Search for the cell housing the specified text and yield its (X, Y) center coordinate. 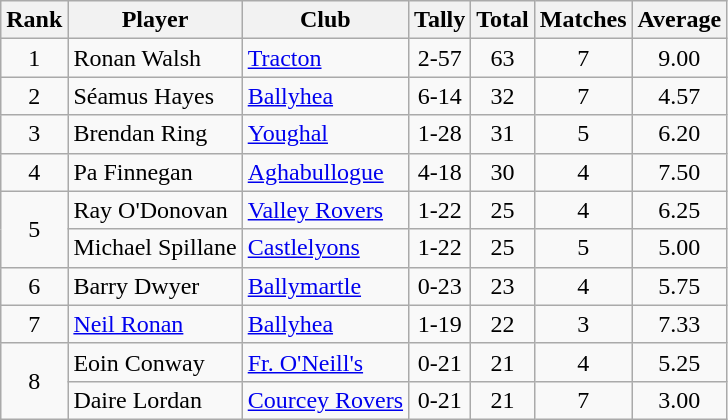
Average (680, 20)
Michael Spillane (155, 248)
Youghal (325, 134)
Ballymartle (325, 286)
30 (503, 172)
5.75 (680, 286)
Ronan Walsh (155, 58)
0-23 (440, 286)
Tracton (325, 58)
Séamus Hayes (155, 96)
6-14 (440, 96)
2 (34, 96)
Fr. O'Neill's (325, 362)
Matches (583, 20)
Club (325, 20)
5.25 (680, 362)
31 (503, 134)
1 (34, 58)
Aghabullogue (325, 172)
Rank (34, 20)
23 (503, 286)
4.57 (680, 96)
Pa Finnegan (155, 172)
Daire Lordan (155, 400)
Neil Ronan (155, 324)
5.00 (680, 248)
Barry Dwyer (155, 286)
6 (34, 286)
6.20 (680, 134)
Brendan Ring (155, 134)
Total (503, 20)
3.00 (680, 400)
63 (503, 58)
7.50 (680, 172)
Ray O'Donovan (155, 210)
Valley Rovers (325, 210)
1-19 (440, 324)
4-18 (440, 172)
Player (155, 20)
Eoin Conway (155, 362)
Courcey Rovers (325, 400)
9.00 (680, 58)
32 (503, 96)
22 (503, 324)
7.33 (680, 324)
1-28 (440, 134)
Tally (440, 20)
2-57 (440, 58)
Castlelyons (325, 248)
8 (34, 381)
6.25 (680, 210)
